Locate the cell with the specified text and output its [X, Y] center coordinate. 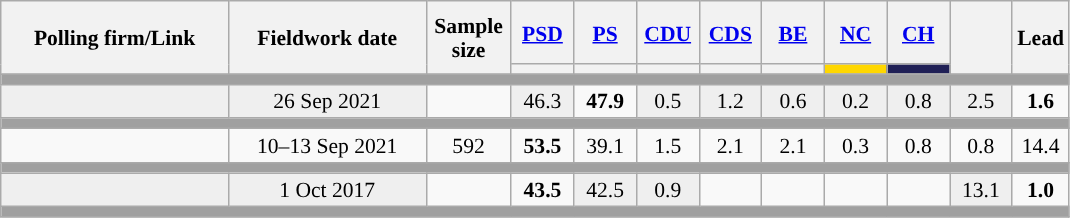
592 [468, 146]
CH [918, 32]
47.9 [606, 101]
1.2 [730, 101]
0.3 [856, 146]
2.5 [982, 101]
NC [856, 32]
PSD [542, 32]
CDS [730, 32]
1 Oct 2017 [327, 190]
39.1 [606, 146]
26 Sep 2021 [327, 101]
BE [794, 32]
0.5 [668, 101]
0.9 [668, 190]
10–13 Sep 2021 [327, 146]
13.1 [982, 190]
1.0 [1040, 190]
42.5 [606, 190]
Sample size [468, 38]
43.5 [542, 190]
53.5 [542, 146]
14.4 [1040, 146]
PS [606, 32]
46.3 [542, 101]
Fieldwork date [327, 38]
Lead [1040, 38]
0.6 [794, 101]
1.5 [668, 146]
Polling firm/Link [115, 38]
1.6 [1040, 101]
CDU [668, 32]
0.2 [856, 101]
